From the cell containing the given text, extract its center point as [X, Y] coordinate. 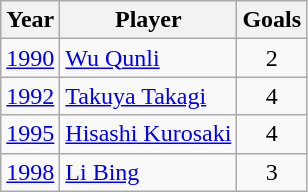
Li Bing [148, 172]
3 [272, 172]
Player [148, 20]
Hisashi Kurosaki [148, 134]
1992 [30, 96]
1998 [30, 172]
1995 [30, 134]
2 [272, 58]
Year [30, 20]
Wu Qunli [148, 58]
Goals [272, 20]
Takuya Takagi [148, 96]
1990 [30, 58]
